Output the (x, y) coordinate of the center of the cell containing the given text.  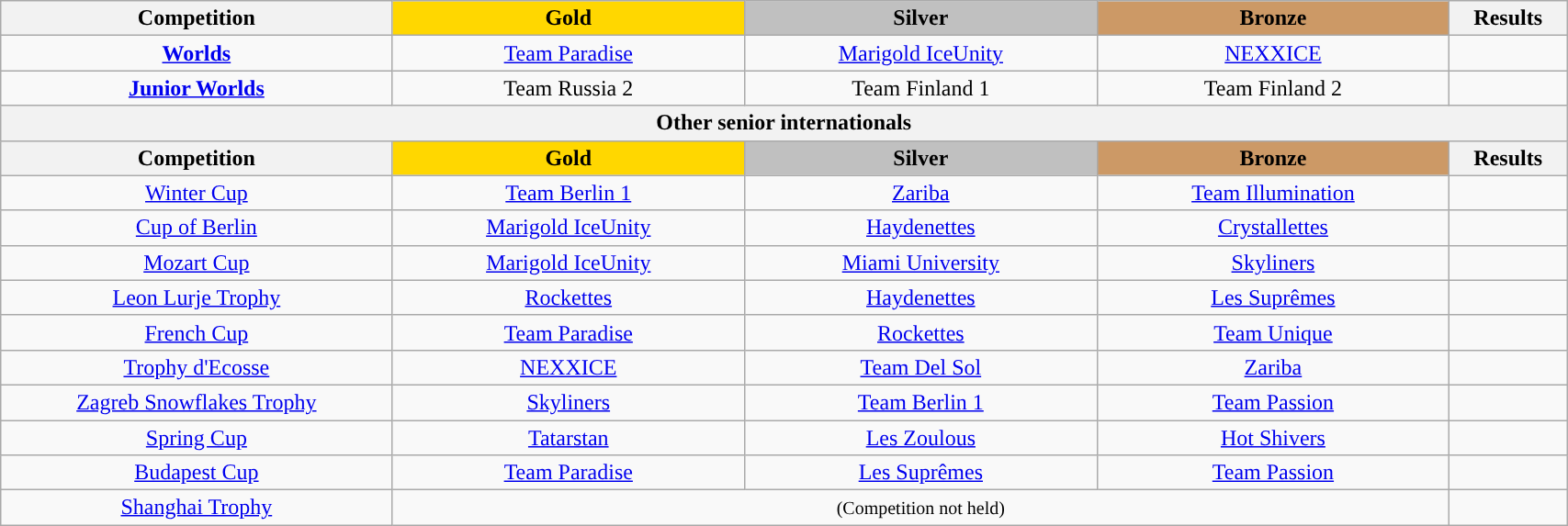
Les Zoulous (921, 438)
Budapest Cup (197, 473)
Cup of Berlin (197, 228)
Trophy d'Ecosse (197, 367)
Winter Cup (197, 193)
Team Unique (1273, 332)
Hot Shivers (1273, 438)
Worlds (197, 53)
Spring Cup (197, 438)
Team Illumination (1273, 193)
(Competition not held) (920, 508)
Team Finland 2 (1273, 88)
Team Finland 1 (921, 88)
Leon Lurje Trophy (197, 297)
Miami University (921, 263)
French Cup (197, 332)
Other senior internationals (784, 123)
Team Russia 2 (569, 88)
Junior Worlds (197, 88)
Shanghai Trophy (197, 508)
Mozart Cup (197, 263)
Zagreb Snowflakes Trophy (197, 402)
Crystallettes (1273, 228)
Team Del Sol (921, 367)
Tatarstan (569, 438)
